Identify which cell holds the provided text, then report its [X, Y] central coordinate. 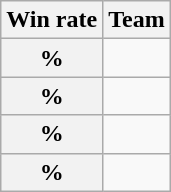
Team [137, 20]
Win rate [52, 20]
